Scan for the cell matching the given text and deliver its [X, Y] coordinate at center. 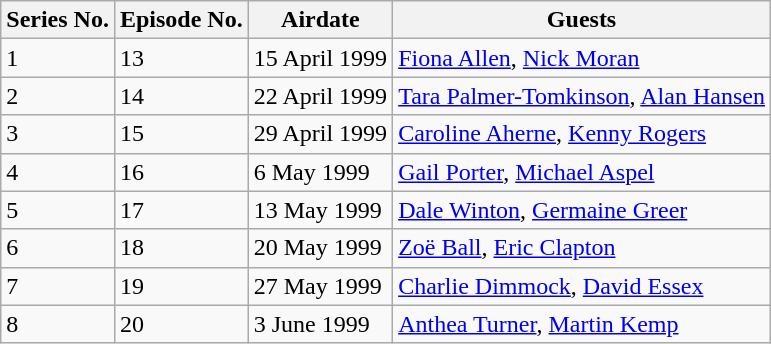
Dale Winton, Germaine Greer [582, 210]
15 April 1999 [320, 58]
Guests [582, 20]
6 May 1999 [320, 172]
4 [58, 172]
6 [58, 248]
22 April 1999 [320, 96]
Anthea Turner, Martin Kemp [582, 324]
14 [181, 96]
15 [181, 134]
Zoë Ball, Eric Clapton [582, 248]
29 April 1999 [320, 134]
13 [181, 58]
8 [58, 324]
13 May 1999 [320, 210]
17 [181, 210]
20 May 1999 [320, 248]
7 [58, 286]
Fiona Allen, Nick Moran [582, 58]
Tara Palmer-Tomkinson, Alan Hansen [582, 96]
Gail Porter, Michael Aspel [582, 172]
16 [181, 172]
Caroline Aherne, Kenny Rogers [582, 134]
Airdate [320, 20]
5 [58, 210]
19 [181, 286]
Series No. [58, 20]
2 [58, 96]
Charlie Dimmock, David Essex [582, 286]
3 [58, 134]
Episode No. [181, 20]
3 June 1999 [320, 324]
27 May 1999 [320, 286]
20 [181, 324]
1 [58, 58]
18 [181, 248]
